Determine the (X, Y) coordinate at the center of the cell enclosing the given text.  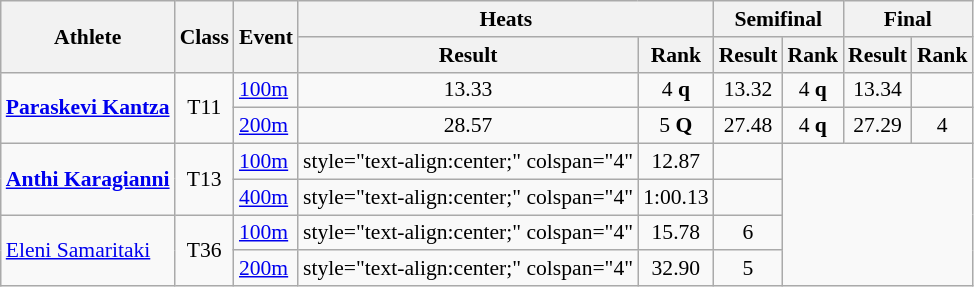
Athlete (88, 36)
4 (942, 126)
T36 (204, 250)
28.57 (468, 126)
Eleni Samaritaki (88, 250)
12.87 (676, 162)
Class (204, 36)
Event (266, 36)
Anthi Karagianni (88, 180)
400m (266, 197)
5 (748, 269)
Final (908, 19)
T11 (204, 108)
13.34 (878, 90)
Semifinal (778, 19)
13.33 (468, 90)
13.32 (748, 90)
27.48 (748, 126)
T13 (204, 180)
1:00.13 (676, 197)
6 (748, 233)
32.90 (676, 269)
Heats (506, 19)
27.29 (878, 126)
Paraskevi Kantza (88, 108)
5 Q (676, 126)
15.78 (676, 233)
